Return [X, Y] of the center of cell containing provided text 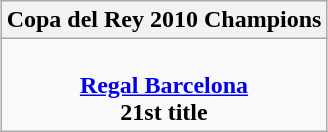
Regal Barcelona 21st title [164, 85]
Copa del Rey 2010 Champions [164, 20]
